Extract the [X, Y] coordinate from the center of the cell holding the provided text.  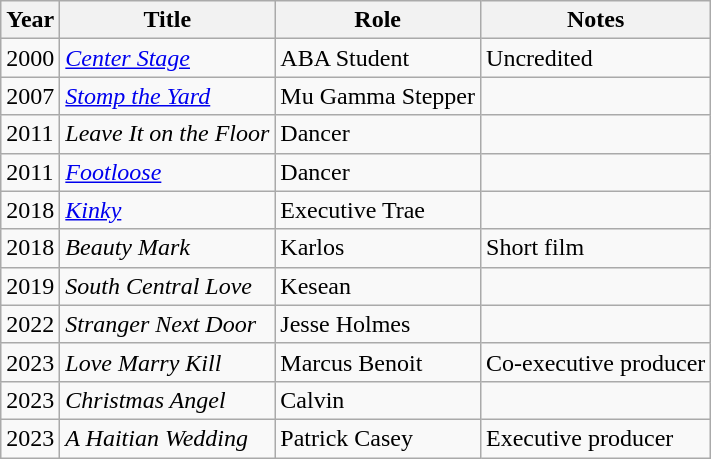
Executive producer [596, 438]
Stomp the Yard [168, 96]
Center Stage [168, 58]
ABA Student [378, 58]
Uncredited [596, 58]
Title [168, 20]
Calvin [378, 400]
Footloose [168, 172]
Marcus Benoit [378, 362]
Mu Gamma Stepper [378, 96]
Kinky [168, 210]
Karlos [378, 248]
2000 [30, 58]
Short film [596, 248]
Role [378, 20]
2019 [30, 286]
Stranger Next Door [168, 324]
Notes [596, 20]
Patrick Casey [378, 438]
Co-executive producer [596, 362]
2007 [30, 96]
2022 [30, 324]
Leave It on the Floor [168, 134]
Executive Trae [378, 210]
Love Marry Kill [168, 362]
Year [30, 20]
Kesean [378, 286]
Beauty Mark [168, 248]
South Central Love [168, 286]
A Haitian Wedding [168, 438]
Jesse Holmes [378, 324]
Christmas Angel [168, 400]
